Return the (x, y) coordinate for the center point of the cell that contains the specified text.  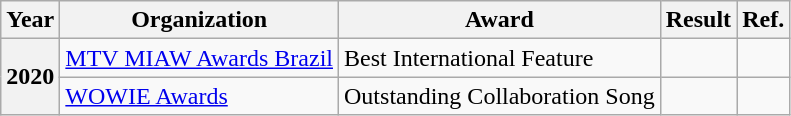
Best International Feature (500, 58)
Organization (200, 20)
MTV MIAW Awards Brazil (200, 58)
Year (30, 20)
Award (500, 20)
WOWIE Awards (200, 96)
Ref. (764, 20)
Result (698, 20)
Outstanding Collaboration Song (500, 96)
2020 (30, 77)
